Determine the (X, Y) coordinate at the center of the cell enclosing the given text.  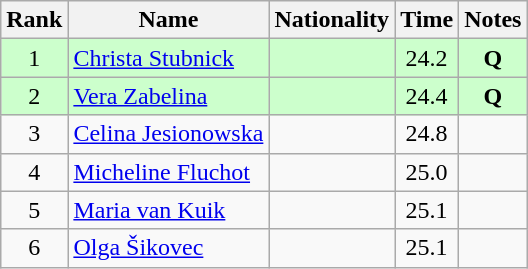
Celina Jesionowska (168, 134)
Time (427, 20)
4 (34, 172)
Name (168, 20)
Nationality (332, 20)
Rank (34, 20)
3 (34, 134)
24.8 (427, 134)
6 (34, 248)
2 (34, 96)
Maria van Kuik (168, 210)
Vera Zabelina (168, 96)
Notes (493, 20)
5 (34, 210)
1 (34, 58)
24.2 (427, 58)
Micheline Fluchot (168, 172)
24.4 (427, 96)
Christa Stubnick (168, 58)
Olga Šikovec (168, 248)
25.0 (427, 172)
